Provide the [X, Y] coordinate of the cell's center where the given text is located.  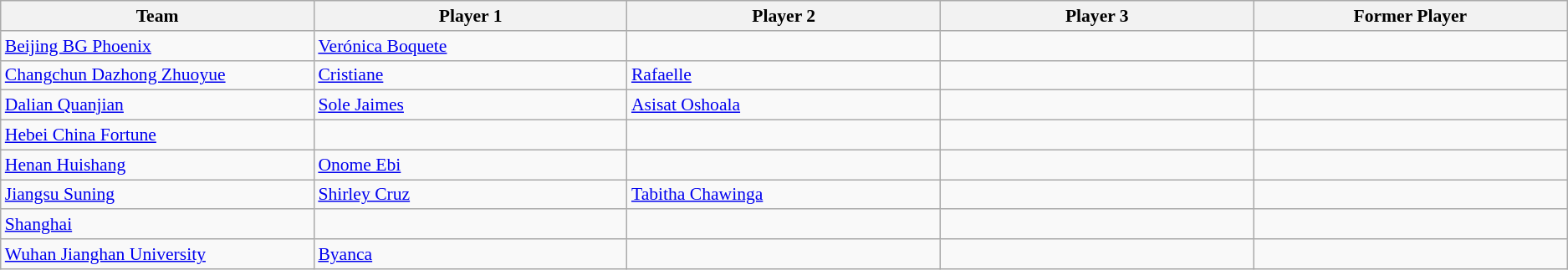
Verónica Boquete [470, 46]
Henan Huishang [157, 165]
Changchun Dazhong Zhuoyue [157, 75]
Onome Ebi [470, 165]
Beijing BG Phoenix [157, 46]
Jiangsu Suning [157, 195]
Wuhan Jianghan University [157, 254]
Team [157, 16]
Asisat Oshoala [784, 105]
Sole Jaimes [470, 105]
Shirley Cruz [470, 195]
Tabitha Chawinga [784, 195]
Shanghai [157, 225]
Dalian Quanjian [157, 105]
Hebei China Fortune [157, 135]
Byanca [470, 254]
Former Player [1410, 16]
Player 2 [784, 16]
Cristiane [470, 75]
Rafaelle [784, 75]
Player 3 [1097, 16]
Player 1 [470, 16]
